Provide the [X, Y] coordinate of the cell's center where the given text is located.  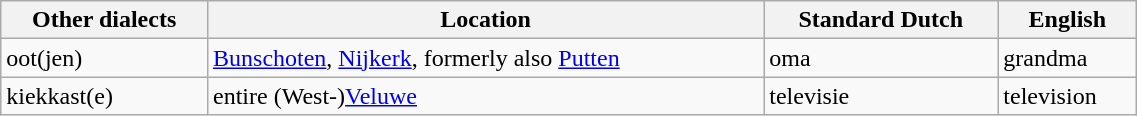
kiekkast(e) [104, 96]
Standard Dutch [881, 20]
oma [881, 58]
entire (West-)Veluwe [486, 96]
Location [486, 20]
grandma [1068, 58]
television [1068, 96]
Bunschoten, Nijkerk, formerly also Putten [486, 58]
televisie [881, 96]
Other dialects [104, 20]
oot(jen) [104, 58]
English [1068, 20]
